Return the [X, Y] coordinate for the center point of the cell that contains the specified text.  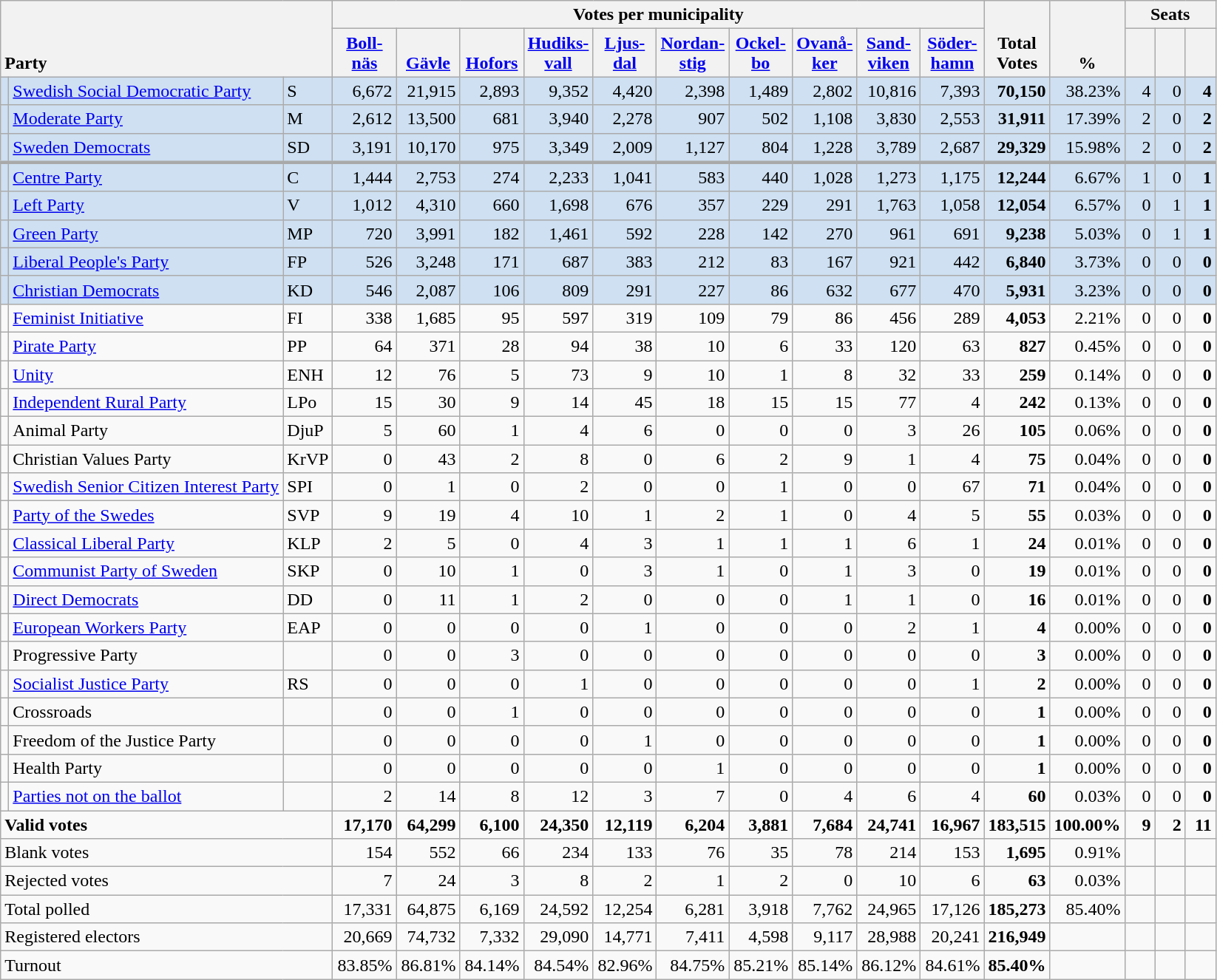
45 [625, 403]
975 [492, 148]
3,789 [889, 148]
KD [308, 290]
3.73% [1087, 262]
2,753 [428, 177]
LPo [308, 403]
921 [889, 262]
Rejected votes [167, 881]
1,175 [952, 177]
24,350 [558, 824]
142 [761, 234]
94 [558, 346]
907 [693, 119]
Animal Party [146, 431]
182 [492, 234]
64 [365, 346]
Sweden Democrats [146, 148]
6,840 [1017, 262]
Hudiks- vall [558, 53]
154 [365, 853]
660 [492, 205]
Total Votes [1017, 38]
597 [558, 318]
546 [365, 290]
2,802 [825, 91]
109 [693, 318]
3.23% [1087, 290]
5,931 [1017, 290]
Valid votes [167, 824]
KrVP [308, 459]
Health Party [146, 768]
Gävle [428, 53]
Direct Democrats [146, 599]
SVP [308, 515]
526 [365, 262]
86.81% [428, 965]
592 [625, 234]
ENH [308, 375]
456 [889, 318]
1,444 [365, 177]
1,028 [825, 177]
Registered electors [167, 937]
212 [693, 262]
24,965 [889, 909]
KLP [308, 543]
3,191 [365, 148]
687 [558, 262]
1,273 [889, 177]
Sand- viken [889, 53]
Communist Party of Sweden [146, 571]
38.23% [1087, 91]
6.57% [1087, 205]
12,254 [625, 909]
827 [1017, 346]
26 [952, 431]
79 [761, 318]
Left Party [146, 205]
227 [693, 290]
29,090 [558, 937]
73 [558, 375]
Ljus- dal [625, 53]
% [1087, 38]
3,940 [558, 119]
6,281 [693, 909]
105 [1017, 431]
6,672 [365, 91]
17,170 [365, 824]
14,771 [625, 937]
16,967 [952, 824]
17.39% [1087, 119]
259 [1017, 375]
270 [825, 234]
C [308, 177]
67 [952, 487]
43 [428, 459]
S [308, 91]
82.96% [625, 965]
470 [952, 290]
Söder- hamn [952, 53]
106 [492, 290]
440 [761, 177]
720 [365, 234]
83 [761, 262]
234 [558, 853]
3,991 [428, 234]
2,398 [693, 91]
1,763 [889, 205]
85.14% [825, 965]
17,331 [365, 909]
2,687 [952, 148]
185,273 [1017, 909]
55 [1017, 515]
12,244 [1017, 177]
17,126 [952, 909]
SD [308, 148]
691 [952, 234]
V [308, 205]
84.61% [952, 965]
9,352 [558, 91]
153 [952, 853]
681 [492, 119]
2,087 [428, 290]
4,310 [428, 205]
75 [1017, 459]
30 [428, 403]
86.12% [889, 965]
133 [625, 853]
70,150 [1017, 91]
M [308, 119]
Votes per municipality [658, 15]
Progressive Party [146, 656]
Hofors [492, 53]
583 [693, 177]
242 [1017, 403]
FI [308, 318]
Green Party [146, 234]
77 [889, 403]
Parties not on the ballot [146, 796]
552 [428, 853]
Pirate Party [146, 346]
7,684 [825, 824]
Liberal People's Party [146, 262]
2,009 [625, 148]
100.00% [1087, 824]
Turnout [167, 965]
961 [889, 234]
2.21% [1087, 318]
0.13% [1087, 403]
6,169 [492, 909]
SKP [308, 571]
84.54% [558, 965]
5.03% [1087, 234]
Crossroads [146, 712]
35 [761, 853]
EAP [308, 627]
Nordan- stig [693, 53]
84.14% [492, 965]
1,012 [365, 205]
FP [308, 262]
31,911 [1017, 119]
Swedish Senior Citizen Interest Party [146, 487]
442 [952, 262]
2,553 [952, 119]
10,170 [428, 148]
Boll- näs [365, 53]
319 [625, 318]
74,732 [428, 937]
Freedom of the Justice Party [146, 740]
DjuP [308, 431]
7,762 [825, 909]
28 [492, 346]
1,695 [1017, 853]
804 [761, 148]
66 [492, 853]
228 [693, 234]
64,299 [428, 824]
677 [889, 290]
7,411 [693, 937]
24,741 [889, 824]
1,698 [558, 205]
809 [558, 290]
1,228 [825, 148]
502 [761, 119]
Classical Liberal Party [146, 543]
6.67% [1087, 177]
Christian Values Party [146, 459]
29,329 [1017, 148]
7,393 [952, 91]
4,598 [761, 937]
83.85% [365, 965]
21,915 [428, 91]
Party [167, 38]
216,949 [1017, 937]
229 [761, 205]
10,816 [889, 91]
2,612 [365, 119]
85.21% [761, 965]
RS [308, 684]
6,100 [492, 824]
95 [492, 318]
Independent Rural Party [146, 403]
274 [492, 177]
20,241 [952, 937]
18 [693, 403]
European Workers Party [146, 627]
32 [889, 375]
120 [889, 346]
2,233 [558, 177]
Unity [146, 375]
2,893 [492, 91]
Ovanå- ker [825, 53]
Seats [1170, 15]
1,461 [558, 234]
0.06% [1087, 431]
9,117 [825, 937]
20,669 [365, 937]
1,041 [625, 177]
Blank votes [167, 853]
183,515 [1017, 824]
171 [492, 262]
1,127 [693, 148]
7,332 [492, 937]
632 [825, 290]
Total polled [167, 909]
676 [625, 205]
9,238 [1017, 234]
78 [825, 853]
3,881 [761, 824]
12,119 [625, 824]
12,054 [1017, 205]
1,685 [428, 318]
SPI [308, 487]
PP [308, 346]
15.98% [1087, 148]
383 [625, 262]
0.91% [1087, 853]
4,053 [1017, 318]
64,875 [428, 909]
Party of the Swedes [146, 515]
Swedish Social Democratic Party [146, 91]
84.75% [693, 965]
1,489 [761, 91]
2,278 [625, 119]
Ockel- bo [761, 53]
MP [308, 234]
357 [693, 205]
Moderate Party [146, 119]
289 [952, 318]
0.45% [1087, 346]
3,830 [889, 119]
Christian Democrats [146, 290]
3,248 [428, 262]
338 [365, 318]
4,420 [625, 91]
3,918 [761, 909]
24,592 [558, 909]
1,058 [952, 205]
167 [825, 262]
16 [1017, 599]
214 [889, 853]
DD [308, 599]
6,204 [693, 824]
Socialist Justice Party [146, 684]
28,988 [889, 937]
13,500 [428, 119]
Centre Party [146, 177]
71 [1017, 487]
3,349 [558, 148]
371 [428, 346]
0.14% [1087, 375]
38 [625, 346]
1,108 [825, 119]
Feminist Initiative [146, 318]
